Locate the cell with the specified text and output its [X, Y] center coordinate. 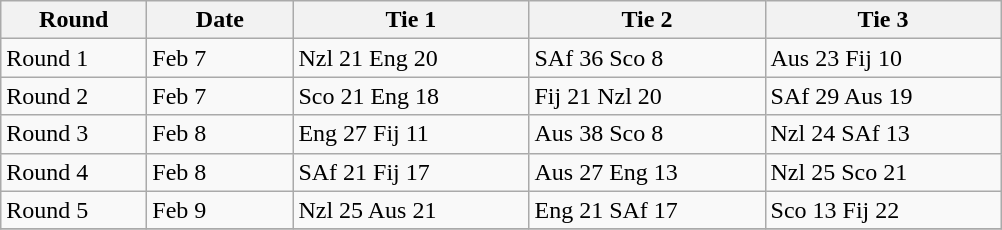
Aus 38 Sco 8 [647, 134]
Sco 13 Fij 22 [883, 210]
Tie 2 [647, 20]
SAf 29 Aus 19 [883, 96]
Nzl 24 SAf 13 [883, 134]
Nzl 25 Sco 21 [883, 172]
Date [220, 20]
Round 1 [74, 58]
Round 2 [74, 96]
Tie 3 [883, 20]
Nzl 25 Aus 21 [411, 210]
Eng 27 Fij 11 [411, 134]
SAf 21 Fij 17 [411, 172]
Aus 27 Eng 13 [647, 172]
Aus 23 Fij 10 [883, 58]
Feb 9 [220, 210]
Round 4 [74, 172]
Eng 21 SAf 17 [647, 210]
Fij 21 Nzl 20 [647, 96]
Tie 1 [411, 20]
Round [74, 20]
SAf 36 Sco 8 [647, 58]
Round 3 [74, 134]
Round 5 [74, 210]
Sco 21 Eng 18 [411, 96]
Nzl 21 Eng 20 [411, 58]
